Scan for the cell matching the given text and deliver its [X, Y] coordinate at center. 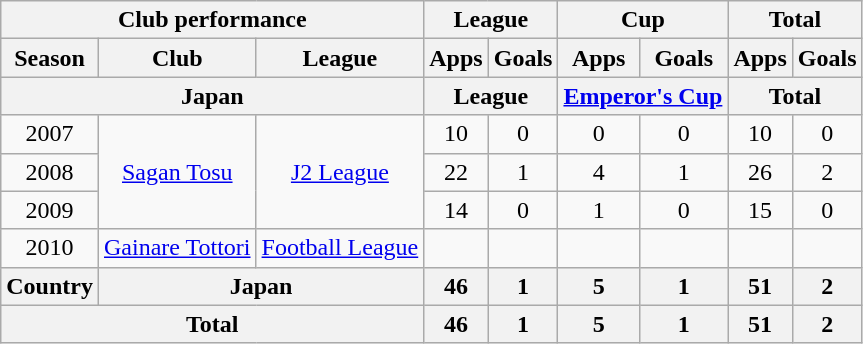
Club [177, 58]
Country [50, 286]
15 [760, 210]
Gainare Tottori [177, 248]
Club performance [212, 20]
2010 [50, 248]
Emperor's Cup [643, 96]
Football League [340, 248]
Cup [643, 20]
14 [456, 210]
22 [456, 172]
2009 [50, 210]
2007 [50, 134]
J2 League [340, 172]
4 [599, 172]
2008 [50, 172]
26 [760, 172]
Sagan Tosu [177, 172]
Season [50, 58]
